For the text-containing cell, return its midpoint in (X, Y) coordinate format. 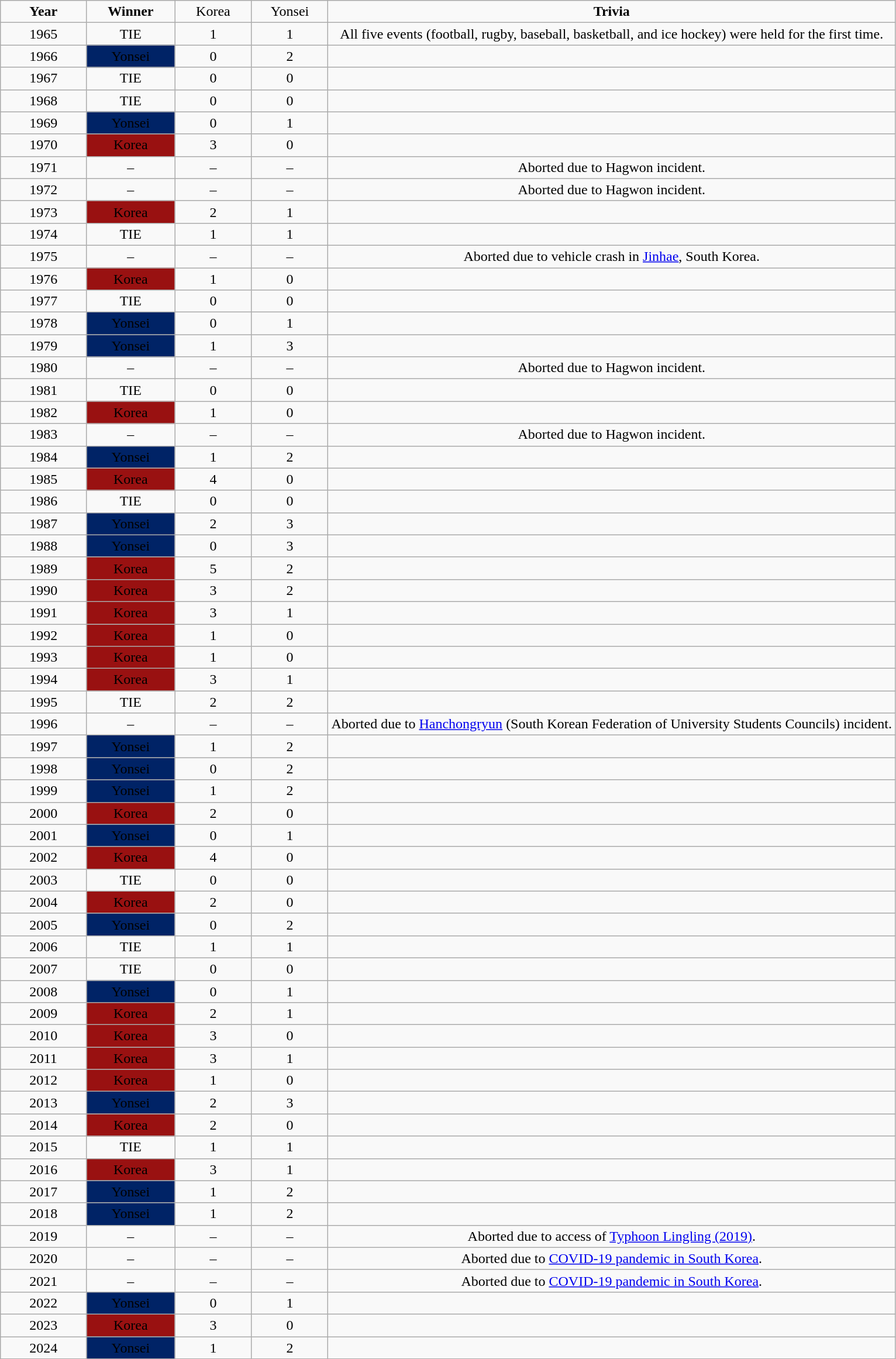
1990 (43, 590)
2017 (43, 1192)
1971 (43, 167)
1970 (43, 145)
1975 (43, 256)
2010 (43, 1036)
2004 (43, 902)
1998 (43, 769)
2014 (43, 1125)
2003 (43, 880)
1965 (43, 34)
2009 (43, 1014)
1991 (43, 613)
2011 (43, 1058)
1994 (43, 680)
2018 (43, 1214)
1972 (43, 190)
2021 (43, 1281)
1981 (43, 390)
1995 (43, 702)
1976 (43, 279)
Trivia (612, 12)
5 (213, 568)
2019 (43, 1236)
2024 (43, 1347)
Aborted due to Hanchongryun (South Korean Federation of University Students Councils) incident. (612, 724)
2020 (43, 1258)
1980 (43, 368)
1968 (43, 101)
2000 (43, 813)
1966 (43, 56)
Aborted due to vehicle crash in Jinhae, South Korea. (612, 256)
1996 (43, 724)
Aborted due to access of Typhoon Lingling (2019). (612, 1236)
1973 (43, 212)
2001 (43, 835)
2002 (43, 858)
1997 (43, 746)
1999 (43, 791)
1993 (43, 658)
2016 (43, 1169)
2023 (43, 1325)
Winner (131, 12)
1987 (43, 524)
2007 (43, 969)
Year (43, 12)
1983 (43, 435)
2022 (43, 1303)
2015 (43, 1147)
1992 (43, 635)
1986 (43, 501)
1984 (43, 457)
1979 (43, 346)
1978 (43, 324)
2012 (43, 1081)
2008 (43, 992)
1974 (43, 234)
All five events (football, rugby, baseball, basketball, and ice hockey) were held for the first time. (612, 34)
2006 (43, 947)
1985 (43, 479)
1977 (43, 301)
2013 (43, 1103)
1982 (43, 412)
1967 (43, 78)
1969 (43, 123)
1988 (43, 546)
2005 (43, 924)
1989 (43, 568)
